Output the (X, Y) coordinate of the center of the cell containing the given text.  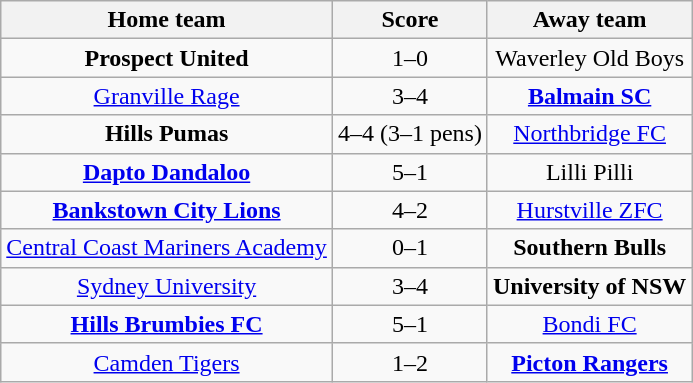
1–2 (410, 362)
University of NSW (589, 286)
Score (410, 20)
Bondi FC (589, 324)
Camden Tigers (167, 362)
Southern Bulls (589, 248)
Northbridge FC (589, 134)
Dapto Dandaloo (167, 172)
Granville Rage (167, 96)
4–2 (410, 210)
Bankstown City Lions (167, 210)
Prospect United (167, 58)
Sydney University (167, 286)
Waverley Old Boys (589, 58)
Away team (589, 20)
Home team (167, 20)
Lilli Pilli (589, 172)
Picton Rangers (589, 362)
Hurstville ZFC (589, 210)
Central Coast Mariners Academy (167, 248)
1–0 (410, 58)
Balmain SC (589, 96)
4–4 (3–1 pens) (410, 134)
Hills Brumbies FC (167, 324)
Hills Pumas (167, 134)
0–1 (410, 248)
